Find where the given text appears and provide that cell's center as (x, y) coordinate. 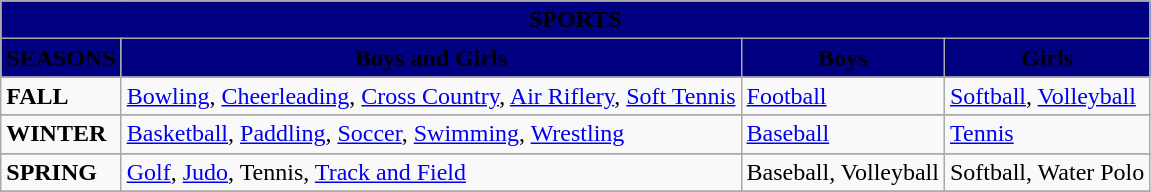
Baseball, Volleyball (842, 172)
Girls (1046, 58)
Boys and Girls (431, 58)
FALL (61, 96)
Softball, Volleyball (1046, 96)
SPORTS (576, 20)
Golf, Judo, Tennis, Track and Field (431, 172)
SEASONS (61, 58)
Boys (842, 58)
Tennis (1046, 134)
Baseball (842, 134)
Football (842, 96)
Basketball, Paddling, Soccer, Swimming, Wrestling (431, 134)
Bowling, Cheerleading, Cross Country, Air Riflery, Soft Tennis (431, 96)
SPRING (61, 172)
Softball, Water Polo (1046, 172)
WINTER (61, 134)
